From the cell containing the given text, extract its center point as [x, y] coordinate. 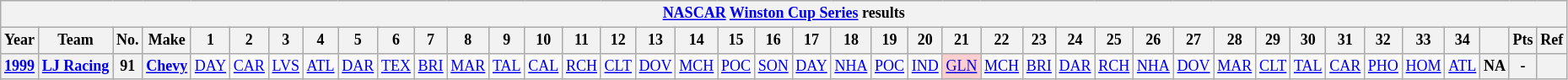
Pts [1523, 40]
25 [1114, 40]
PHO [1383, 66]
1 [210, 40]
NA [1495, 66]
SON [773, 66]
23 [1039, 40]
27 [1194, 40]
24 [1075, 40]
Year [20, 40]
34 [1463, 40]
CAL [543, 66]
GLN [962, 66]
15 [736, 40]
Team [75, 40]
7 [430, 40]
33 [1424, 40]
32 [1383, 40]
Make [167, 40]
8 [468, 40]
30 [1308, 40]
Chevy [167, 66]
NASCAR Winston Cup Series results [784, 13]
4 [321, 40]
6 [396, 40]
LVS [285, 66]
Ref [1552, 40]
13 [655, 40]
12 [617, 40]
1999 [20, 66]
10 [543, 40]
11 [582, 40]
No. [128, 40]
18 [851, 40]
16 [773, 40]
19 [890, 40]
IND [924, 66]
14 [697, 40]
91 [128, 66]
22 [1002, 40]
20 [924, 40]
21 [962, 40]
- [1523, 66]
3 [285, 40]
28 [1235, 40]
26 [1154, 40]
5 [358, 40]
29 [1274, 40]
17 [811, 40]
TEX [396, 66]
HOM [1424, 66]
2 [250, 40]
9 [507, 40]
31 [1345, 40]
LJ Racing [75, 66]
